Find where the given text appears and provide that cell's center as (x, y) coordinate. 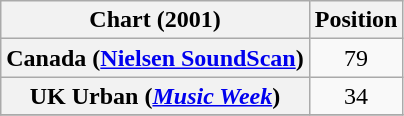
Position (356, 20)
79 (356, 58)
34 (356, 96)
Canada (Nielsen SoundScan) (155, 58)
UK Urban (Music Week) (155, 96)
Chart (2001) (155, 20)
